Find where the given text appears and provide that cell's center as [x, y] coordinate. 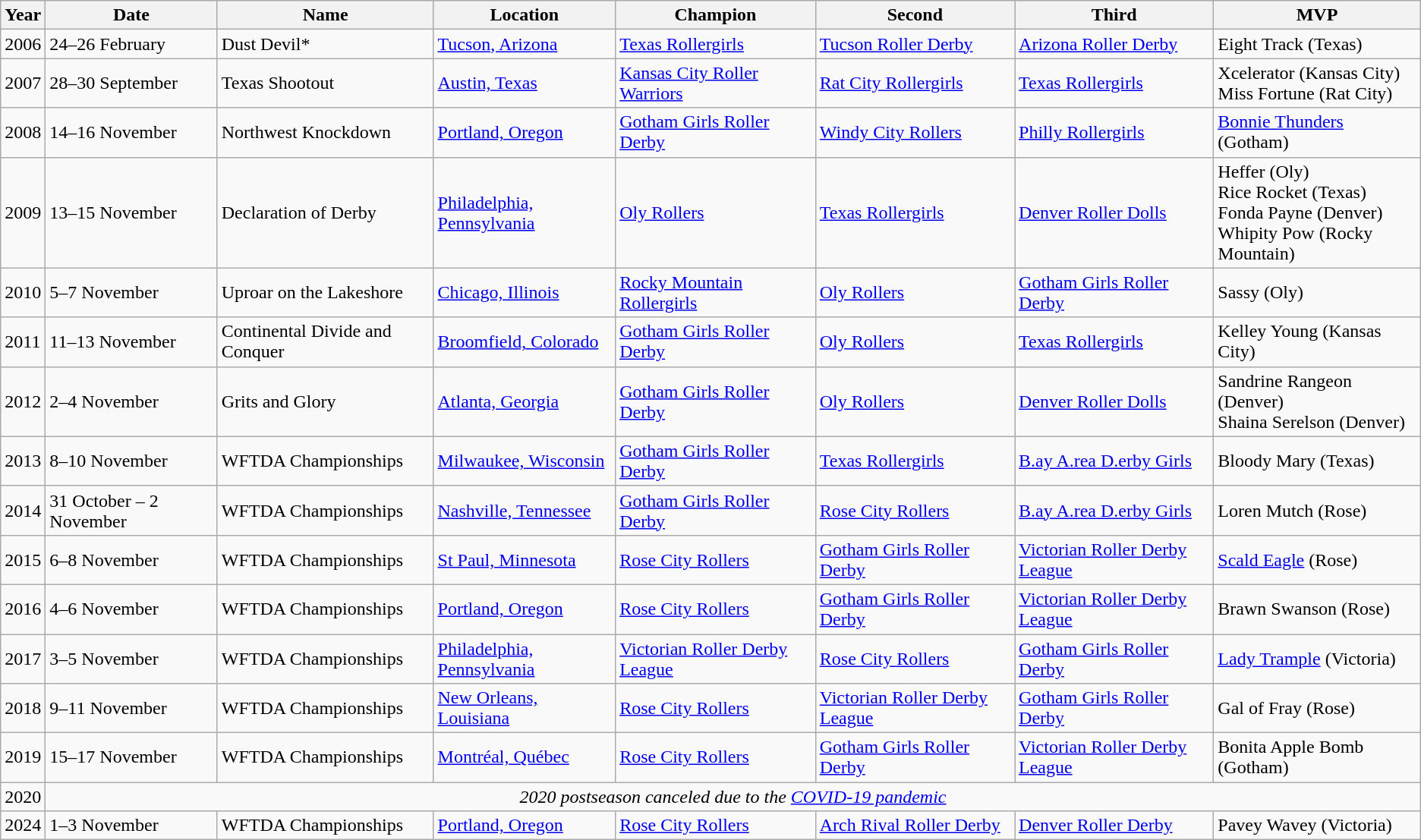
Grits and Glory [325, 401]
Declaration of Derby [325, 212]
Bloody Mary (Texas) [1317, 461]
Year [23, 15]
2012 [23, 401]
Heffer (Oly)Rice Rocket (Texas)Fonda Payne (Denver)Whipity Pow (Rocky Mountain) [1317, 212]
Loren Mutch (Rose) [1317, 510]
Continental Divide and Conquer [325, 341]
Xcelerator (Kansas City)Miss Fortune (Rat City) [1317, 83]
Milwaukee, Wisconsin [525, 461]
Northwest Knockdown [325, 132]
Scald Eagle (Rose) [1317, 560]
15–17 November [131, 757]
Nashville, Tennessee [525, 510]
2009 [23, 212]
24–26 February [131, 44]
8–10 November [131, 461]
2010 [23, 293]
Tucson, Arizona [525, 44]
Uproar on the Lakeshore [325, 293]
Rat City Rollergirls [915, 83]
Lady Trample (Victoria) [1317, 659]
MVP [1317, 15]
New Orleans, Louisiana [525, 709]
11–13 November [131, 341]
St Paul, Minnesota [525, 560]
Broomfield, Colorado [525, 341]
2016 [23, 609]
2019 [23, 757]
2014 [23, 510]
Kelley Young (Kansas City) [1317, 341]
2006 [23, 44]
Texas Shootout [325, 83]
2015 [23, 560]
14–16 November [131, 132]
2013 [23, 461]
Rocky Mountain Rollergirls [716, 293]
2017 [23, 659]
9–11 November [131, 709]
2–4 November [131, 401]
2018 [23, 709]
2008 [23, 132]
Pavey Wavey (Victoria) [1317, 826]
31 October – 2 November [131, 510]
Windy City Rollers [915, 132]
Atlanta, Georgia [525, 401]
6–8 November [131, 560]
Second [915, 15]
Bonnie Thunders (Gotham) [1317, 132]
Austin, Texas [525, 83]
Chicago, Illinois [525, 293]
2020 postseason canceled due to the COVID-19 pandemic [733, 797]
4–6 November [131, 609]
Eight Track (Texas) [1317, 44]
Bonita Apple Bomb (Gotham) [1317, 757]
2020 [23, 797]
5–7 November [131, 293]
Gal of Fray (Rose) [1317, 709]
13–15 November [131, 212]
Champion [716, 15]
Date [131, 15]
Denver Roller Derby [1114, 826]
Montréal, Québec [525, 757]
Location [525, 15]
2024 [23, 826]
3–5 November [131, 659]
Tucson Roller Derby [915, 44]
Arch Rival Roller Derby [915, 826]
2007 [23, 83]
Philly Rollergirls [1114, 132]
2011 [23, 341]
Sassy (Oly) [1317, 293]
Name [325, 15]
Brawn Swanson (Rose) [1317, 609]
28–30 September [131, 83]
Third [1114, 15]
Dust Devil* [325, 44]
Kansas City Roller Warriors [716, 83]
Arizona Roller Derby [1114, 44]
Sandrine Rangeon (Denver)Shaina Serelson (Denver) [1317, 401]
1–3 November [131, 826]
